Locate the cell with the specified text and output its [X, Y] center coordinate. 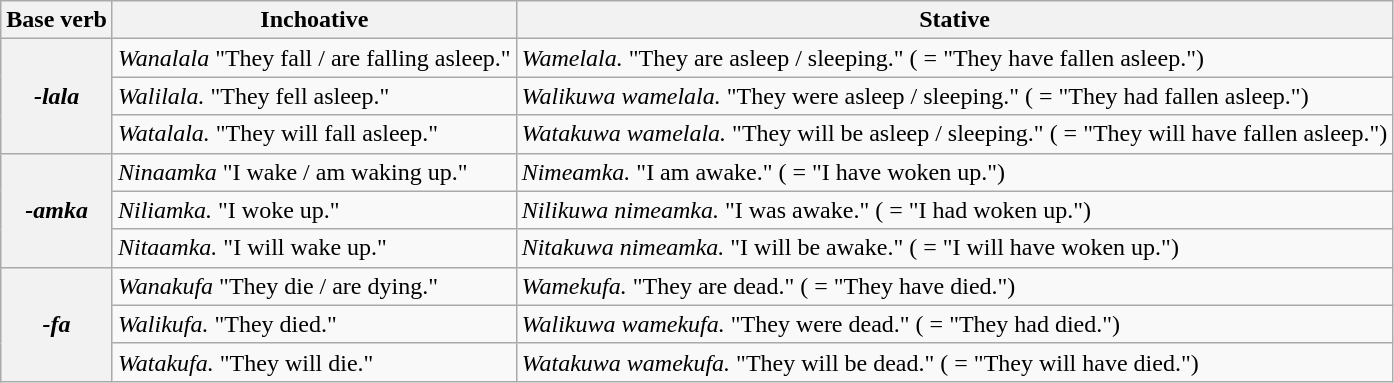
-lala [57, 96]
Walikuwa wamekufa. "They were dead." ( = "They had died.") [954, 324]
Watalala. "They will fall asleep." [314, 134]
Nitakuwa nimeamka. "I will be awake." ( = "I will have woken up.") [954, 248]
Wanakufa "They die / are dying." [314, 286]
Nitaamka. "I will wake up." [314, 248]
-amka [57, 210]
Base verb [57, 20]
Watakuwa wamelala. "They will be asleep / sleeping." ( = "They will have fallen asleep.") [954, 134]
Walikuwa wamelala. "They were asleep / sleeping." ( = "They had fallen asleep.") [954, 96]
Walilala. "They fell asleep." [314, 96]
Wamekufa. "They are dead." ( = "They have died.") [954, 286]
Inchoative [314, 20]
Nilikuwa nimeamka. "I was awake." ( = "I had woken up.") [954, 210]
Wamelala. "They are asleep / sleeping." ( = "They have fallen asleep.") [954, 58]
Ninaamka "I wake / am waking up." [314, 172]
Watakuwa wamekufa. "They will be dead." ( = "They will have died.") [954, 362]
Niliamka. "I woke up." [314, 210]
Nimeamka. "I am awake." ( = "I have woken up.") [954, 172]
Walikufa. "They died." [314, 324]
-fa [57, 324]
Watakufa. "They will die." [314, 362]
Stative [954, 20]
Wanalala "They fall / are falling asleep." [314, 58]
